Return the [X, Y] coordinate for the center point of the cell that contains the specified text.  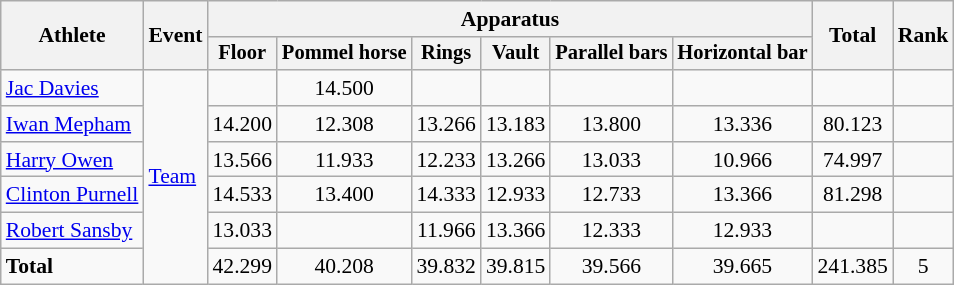
80.123 [853, 124]
Rank [924, 36]
12.233 [446, 160]
11.966 [446, 231]
13.800 [611, 124]
Apparatus [510, 19]
39.665 [742, 267]
39.832 [446, 267]
241.385 [853, 267]
5 [924, 267]
40.208 [344, 267]
Event [175, 36]
Iwan Mepham [72, 124]
13.183 [516, 124]
39.566 [611, 267]
14.333 [446, 195]
Parallel bars [611, 54]
81.298 [853, 195]
14.500 [344, 88]
42.299 [242, 267]
Team [175, 177]
Vault [516, 54]
10.966 [742, 160]
13.336 [742, 124]
13.566 [242, 160]
12.333 [611, 231]
12.733 [611, 195]
Rings [446, 54]
Horizontal bar [742, 54]
74.997 [853, 160]
Jac Davies [72, 88]
Robert Sansby [72, 231]
13.400 [344, 195]
12.308 [344, 124]
14.533 [242, 195]
14.200 [242, 124]
Floor [242, 54]
Clinton Purnell [72, 195]
Athlete [72, 36]
Pommel horse [344, 54]
11.933 [344, 160]
39.815 [516, 267]
Harry Owen [72, 160]
